Provide the (X, Y) coordinate of the cell's center where the given text is located.  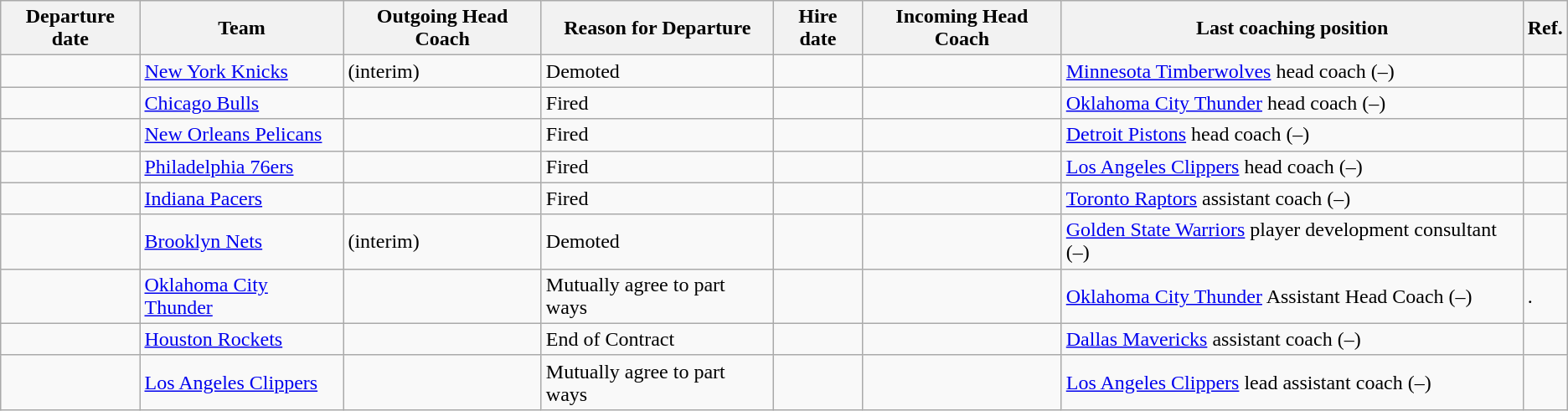
Team (241, 28)
Dallas Mavericks assistant coach (–) (1292, 339)
Los Angeles Clippers (241, 382)
Los Angeles Clippers lead assistant coach (–) (1292, 382)
Golden State Warriors player development consultant (–) (1292, 241)
Departure date (70, 28)
Houston Rockets (241, 339)
New Orleans Pelicans (241, 135)
Brooklyn Nets (241, 241)
Oklahoma City Thunder Assistant Head Coach (–) (1292, 296)
Oklahoma City Thunder (241, 296)
Ref. (1545, 28)
Los Angeles Clippers head coach (–) (1292, 167)
Outgoing Head Coach (442, 28)
Detroit Pistons head coach (–) (1292, 135)
Indiana Pacers (241, 198)
Oklahoma City Thunder head coach (–) (1292, 103)
Hire date (818, 28)
Toronto Raptors assistant coach (–) (1292, 198)
Minnesota Timberwolves head coach (–) (1292, 71)
End of Contract (657, 339)
New York Knicks (241, 71)
Chicago Bulls (241, 103)
Reason for Departure (657, 28)
Incoming Head Coach (962, 28)
Last coaching position (1292, 28)
. (1545, 296)
Philadelphia 76ers (241, 167)
